Find where the given text appears and provide that cell's center as (x, y) coordinate. 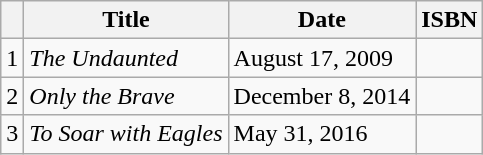
ISBN (450, 20)
December 8, 2014 (322, 96)
To Soar with Eagles (126, 134)
Title (126, 20)
2 (12, 96)
August 17, 2009 (322, 58)
Only the Brave (126, 96)
1 (12, 58)
The Undaunted (126, 58)
3 (12, 134)
May 31, 2016 (322, 134)
Date (322, 20)
